Search for the cell housing the specified text and yield its [X, Y] center coordinate. 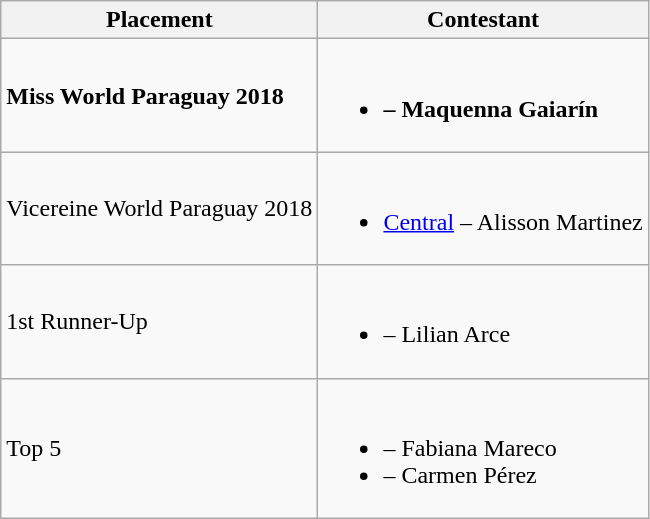
Contestant [483, 20]
– Lilian Arce [483, 322]
– Fabiana Mareco – Carmen Pérez [483, 448]
Placement [160, 20]
Central – Alisson Martinez [483, 208]
– Maquenna Gaiarín [483, 96]
Vicereine World Paraguay 2018 [160, 208]
Top 5 [160, 448]
1st Runner-Up [160, 322]
Miss World Paraguay 2018 [160, 96]
